For the text-containing cell, return its midpoint in (x, y) coordinate format. 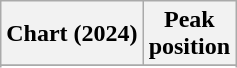
Peakposition (189, 34)
Chart (2024) (72, 34)
